Locate the cell with the specified text and output its (x, y) center coordinate. 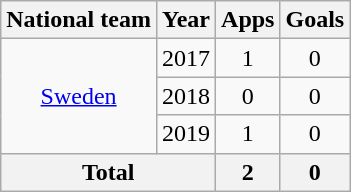
Goals (315, 20)
2019 (186, 134)
2018 (186, 96)
2 (248, 172)
Year (186, 20)
Sweden (79, 96)
Total (108, 172)
National team (79, 20)
2017 (186, 58)
Apps (248, 20)
